Locate the cell with the specified text and output its [X, Y] center coordinate. 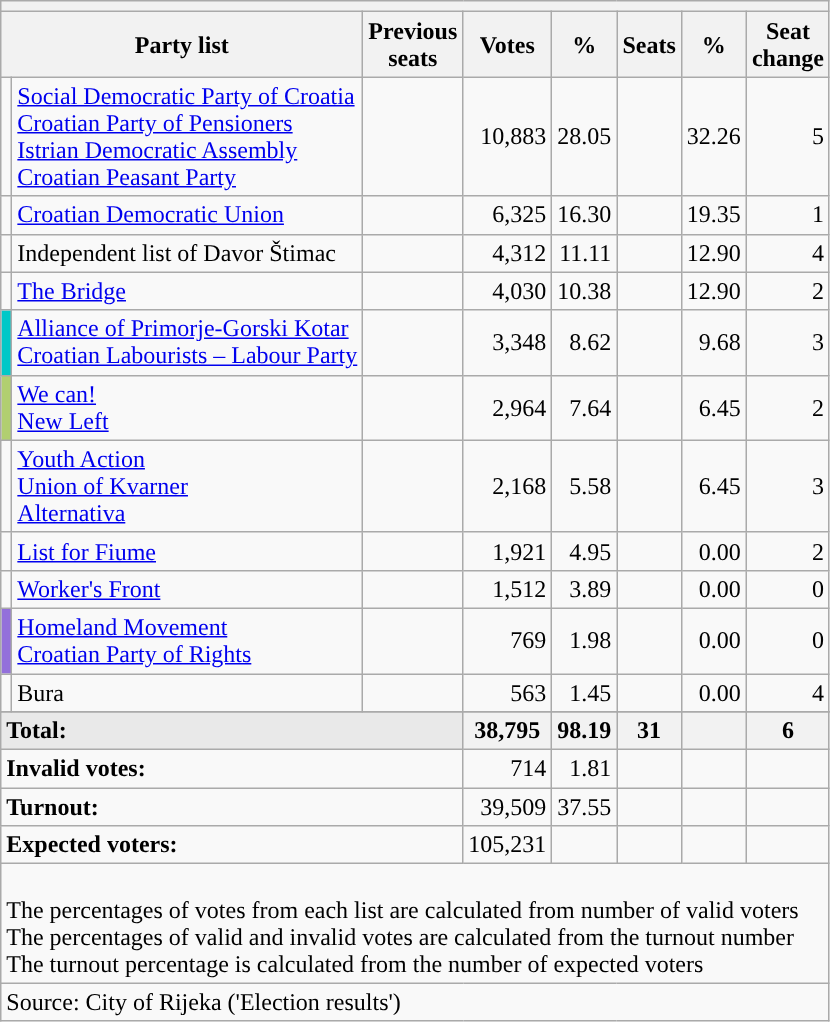
37.55 [584, 807]
6,325 [508, 215]
Votes [508, 44]
32.26 [714, 136]
We can! New Left [188, 408]
10.38 [584, 291]
Seatchange [788, 44]
10,883 [508, 136]
4,312 [508, 253]
3,348 [508, 342]
Worker's Front [188, 589]
1.98 [584, 640]
Party list [182, 44]
1.45 [584, 693]
Seats [649, 44]
Bura [188, 693]
3.89 [584, 589]
7.64 [584, 408]
Invalid votes: [232, 769]
Independent list of Davor Štimac [188, 253]
6 [788, 731]
38,795 [508, 731]
5.58 [584, 486]
Expected voters: [232, 845]
The Bridge [188, 291]
Youth Action Union of KvarnerAlternativa [188, 486]
11.11 [584, 253]
16.30 [584, 215]
1,921 [508, 551]
105,231 [508, 845]
Croatian Democratic Union [188, 215]
9.68 [714, 342]
1.81 [584, 769]
714 [508, 769]
2,964 [508, 408]
Alliance of Primorje-Gorski Kotar Croatian Labourists – Labour Party [188, 342]
28.05 [584, 136]
563 [508, 693]
8.62 [584, 342]
Source: City of Rijeka ('Election results') [416, 1002]
19.35 [714, 215]
31 [649, 731]
2,168 [508, 486]
4,030 [508, 291]
Total: [232, 731]
Previousseats [413, 44]
Social Democratic Party of Croatia Croatian Party of Pensioners Istrian Democratic Assembly Croatian Peasant Party [188, 136]
Turnout: [232, 807]
5 [788, 136]
List for Fiume [188, 551]
Homeland Movement Croatian Party of Rights [188, 640]
769 [508, 640]
98.19 [584, 731]
1 [788, 215]
39,509 [508, 807]
4.95 [584, 551]
1,512 [508, 589]
